Determine the [x, y] coordinate at the center of the cell enclosing the given text.  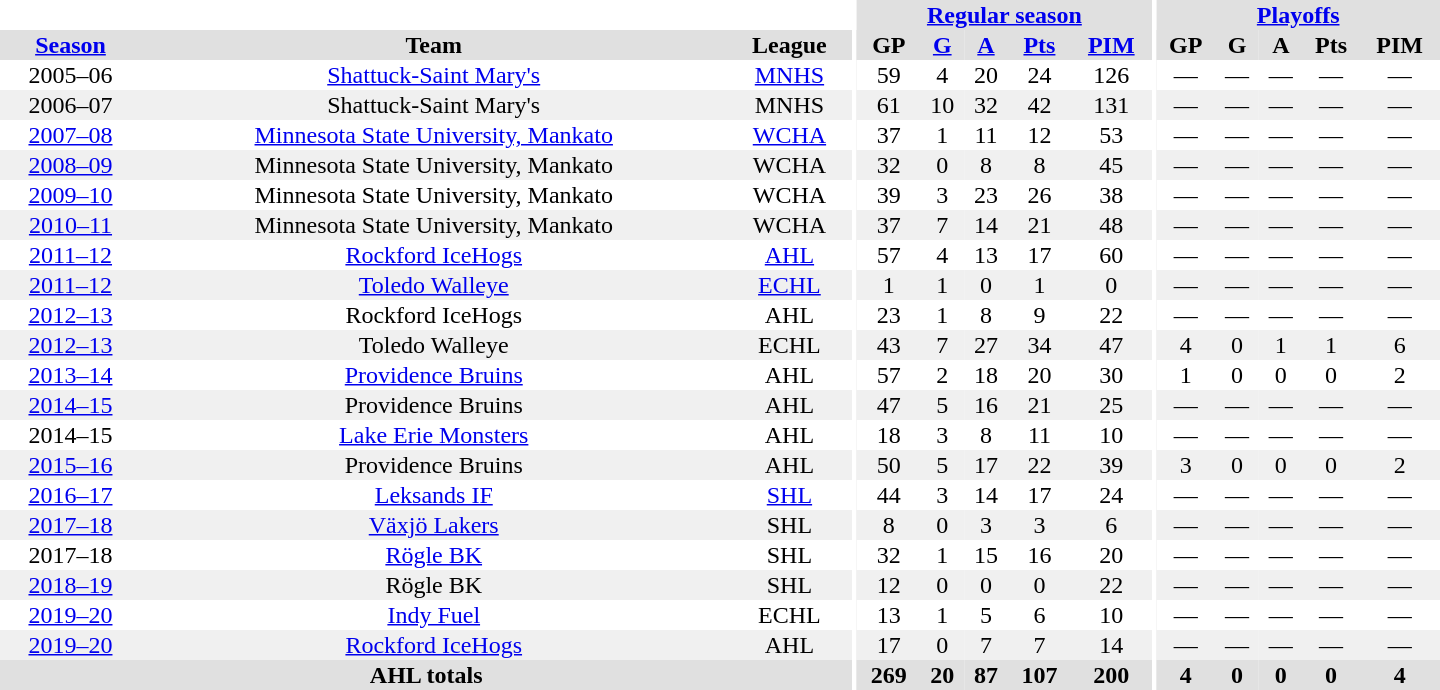
League [790, 45]
2005–06 [70, 75]
AHL totals [426, 675]
2018–19 [70, 585]
Playoffs [1298, 15]
25 [1111, 405]
Team [434, 45]
2008–09 [70, 165]
200 [1111, 675]
53 [1111, 135]
2015–16 [70, 465]
26 [1040, 195]
87 [986, 675]
2010–11 [70, 225]
2009–10 [70, 195]
60 [1111, 255]
Indy Fuel [434, 615]
Lake Erie Monsters [434, 435]
131 [1111, 105]
34 [1040, 345]
9 [1040, 315]
45 [1111, 165]
42 [1040, 105]
Regular season [1004, 15]
Växjö Lakers [434, 525]
107 [1040, 675]
15 [986, 555]
27 [986, 345]
Leksands IF [434, 495]
50 [888, 465]
2006–07 [70, 105]
43 [888, 345]
2013–14 [70, 375]
Season [70, 45]
2016–17 [70, 495]
61 [888, 105]
2007–08 [70, 135]
269 [888, 675]
126 [1111, 75]
38 [1111, 195]
44 [888, 495]
48 [1111, 225]
30 [1111, 375]
59 [888, 75]
